Return [X, Y] of the center of cell containing provided text 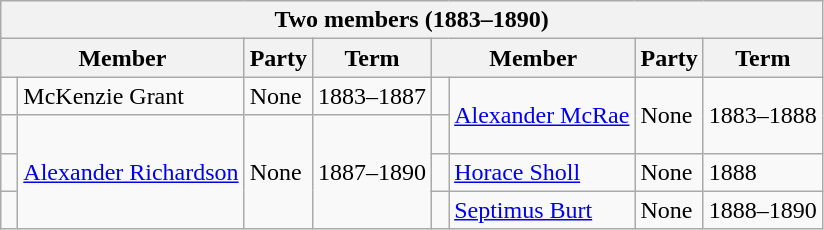
1888–1890 [762, 210]
Alexander McRae [542, 115]
Horace Sholl [542, 172]
Two members (1883–1890) [412, 20]
Septimus Burt [542, 210]
1883–1888 [762, 115]
Alexander Richardson [131, 172]
1887–1890 [372, 172]
1883–1887 [372, 96]
McKenzie Grant [131, 96]
1888 [762, 172]
